Detect which cell encompasses the target text, then output its (x, y) center coordinate. 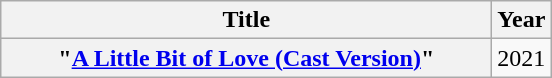
"A Little Bit of Love (Cast Version)" (246, 58)
Title (246, 20)
2021 (522, 58)
Year (522, 20)
